Locate the cell with the specified text and output its (x, y) center coordinate. 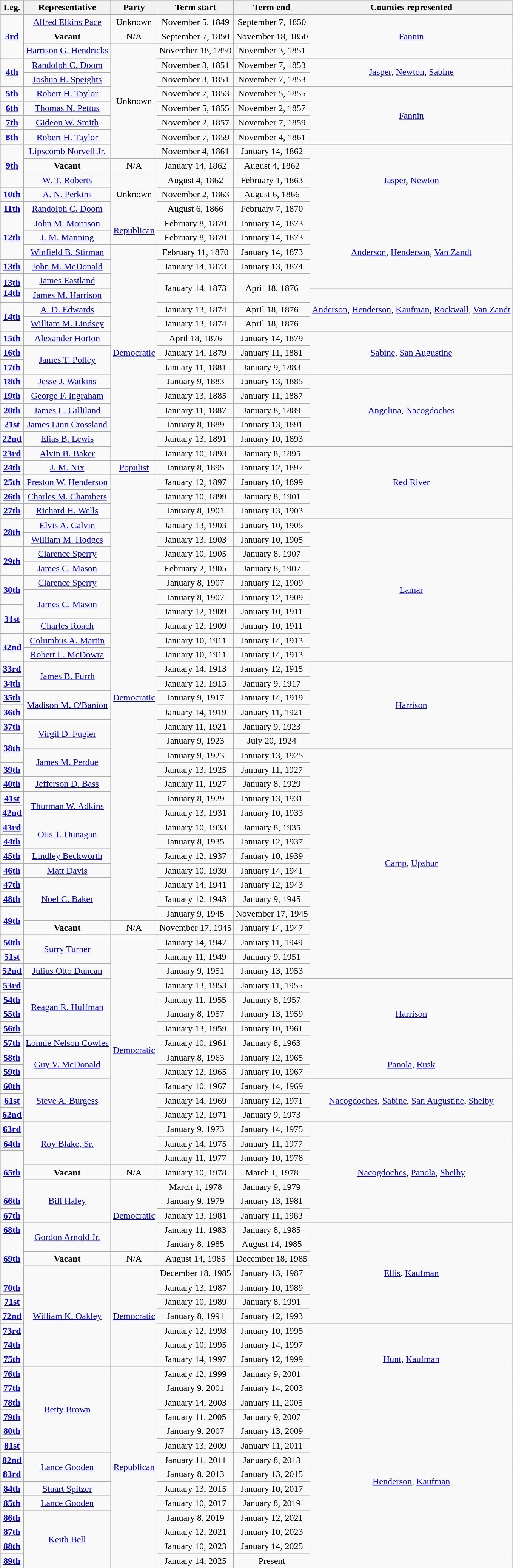
6th (12, 108)
75th (12, 1359)
February 1, 1863 (272, 180)
88th (12, 1546)
Party (134, 8)
Hunt, Kaufman (411, 1359)
James B. Furrh (67, 676)
Alvin B. Baker (67, 453)
Winfield B. Stirman (67, 252)
4th (12, 72)
Keith Bell (67, 1539)
James L. Gilliland (67, 410)
84th (12, 1489)
Gideon W. Smith (67, 122)
77th (12, 1388)
Julius Otto Duncan (67, 971)
Harrison G. Hendricks (67, 51)
42nd (12, 813)
37th (12, 727)
44th (12, 841)
February 7, 1870 (272, 209)
Anderson, Henderson, Van Zandt (411, 252)
W. T. Roberts (67, 180)
11th (12, 209)
Reagan R. Huffman (67, 1007)
Joshua H. Speights (67, 79)
Elias B. Lewis (67, 439)
Virgil D. Fugler (67, 734)
Lamar (411, 590)
81st (12, 1446)
48th (12, 899)
Charles Roach (67, 626)
18th (12, 381)
Lipscomb Norvell Jr. (67, 151)
Betty Brown (67, 1410)
Thomas N. Pettus (67, 108)
Representative (67, 8)
Madison M. O'Banion (67, 705)
64th (12, 1144)
65th (12, 1172)
52nd (12, 971)
Camp, Upshur (411, 863)
67th (12, 1215)
62nd (12, 1115)
A. D. Edwards (67, 309)
22nd (12, 439)
Robert L. McDowra (67, 655)
Thurman W. Adkins (67, 806)
John M. McDonald (67, 266)
Term end (272, 8)
56th (12, 1028)
78th (12, 1403)
November 2, 1863 (196, 195)
76th (12, 1374)
82nd (12, 1460)
43rd (12, 827)
73rd (12, 1330)
41st (12, 798)
James Linn Crossland (67, 425)
54th (12, 1000)
53rd (12, 985)
Stuart Spitzer (67, 1489)
William M. Lindsey (67, 324)
45th (12, 856)
James M. Perdue (67, 762)
39th (12, 770)
33rd (12, 669)
40th (12, 784)
20th (12, 410)
68th (12, 1230)
Counties represented (411, 8)
J. M. Manning (67, 238)
James T. Polley (67, 360)
Nacogdoches, Sabine, San Augustine, Shelby (411, 1100)
83rd (12, 1474)
70th (12, 1287)
89th (12, 1561)
A. N. Perkins (67, 195)
Red River (411, 482)
Present (272, 1561)
February 2, 1905 (196, 568)
February 11, 1870 (196, 252)
10th (12, 195)
28th (12, 532)
72nd (12, 1316)
Otis T. Dunagan (67, 834)
Steve A. Burgess (67, 1100)
15th (12, 338)
51st (12, 957)
19th (12, 396)
Panola, Rusk (411, 1064)
Jesse J. Watkins (67, 381)
31st (12, 619)
Angelina, Nacogdoches (411, 410)
79th (12, 1417)
Alfred Elkins Pace (67, 22)
Jasper, Newton, Sabine (411, 72)
George F. Ingraham (67, 396)
Sabine, San Augustine (411, 353)
58th (12, 1057)
Jefferson D. Bass (67, 784)
34th (12, 683)
74th (12, 1345)
Leg. (12, 8)
Matt Davis (67, 870)
John M. Morrison (67, 223)
July 20, 1924 (272, 741)
17th (12, 367)
12th (12, 238)
16th (12, 353)
November 5, 1849 (196, 22)
36th (12, 712)
William M. Hodges (67, 540)
7th (12, 122)
Richard H. Wells (67, 511)
Term start (196, 8)
71st (12, 1302)
60th (12, 1086)
46th (12, 870)
Bill Haley (67, 1201)
James M. Harrison (67, 295)
14th (12, 317)
27th (12, 511)
30th (12, 590)
Lindley Beckworth (67, 856)
61st (12, 1101)
Gordon Arnold Jr. (67, 1237)
55th (12, 1014)
13th14th (12, 288)
Jasper, Newton (411, 180)
47th (12, 885)
29th (12, 561)
Columbus A. Martin (67, 640)
Preston W. Henderson (67, 482)
J. M. Nix (67, 468)
Henderson, Kaufman (411, 1482)
80th (12, 1431)
87th (12, 1532)
Surry Turner (67, 949)
32nd (12, 648)
James Eastland (67, 281)
Alexander Horton (67, 338)
Ellis, Kaufman (411, 1273)
69th (12, 1259)
23rd (12, 453)
57th (12, 1043)
Noel C. Baker (67, 899)
William K. Oakley (67, 1316)
25th (12, 482)
8th (12, 137)
35th (12, 698)
9th (12, 165)
86th (12, 1517)
24th (12, 468)
5th (12, 94)
85th (12, 1503)
Nacogdoches, Panola, Shelby (411, 1172)
3rd (12, 36)
Guy V. McDonald (67, 1064)
38th (12, 748)
21st (12, 425)
13th (12, 266)
59th (12, 1072)
Roy Blake, Sr. (67, 1144)
49th (12, 921)
63rd (12, 1129)
Lonnie Nelson Cowles (67, 1043)
Elvis A. Calvin (67, 525)
26th (12, 496)
50th (12, 942)
66th (12, 1201)
Populist (134, 468)
Anderson, Henderson, Kaufman, Rockwall, Van Zandt (411, 309)
Charles M. Chambers (67, 496)
